Identify which cell holds the provided text, then report its [X, Y] central coordinate. 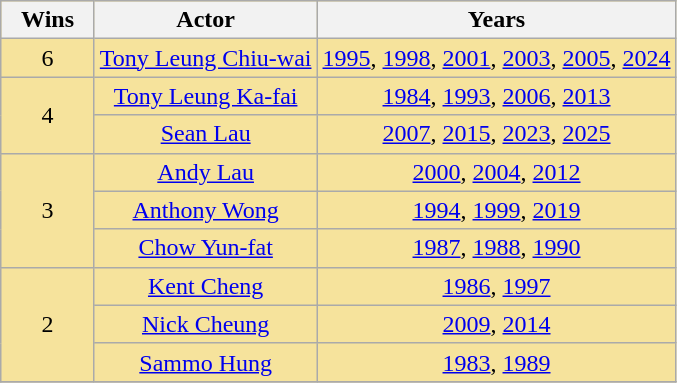
Chow Yun-fat [206, 248]
4 [48, 115]
Sean Lau [206, 134]
Andy Lau [206, 172]
1983, 1989 [496, 362]
2 [48, 324]
1995, 1998, 2001, 2003, 2005, 2024 [496, 58]
Actor [206, 20]
Wins [48, 20]
Kent Cheng [206, 286]
2007, 2015, 2023, 2025 [496, 134]
2000, 2004, 2012 [496, 172]
Tony Leung Chiu-wai [206, 58]
1986, 1997 [496, 286]
1984, 1993, 2006, 2013 [496, 96]
1994, 1999, 2019 [496, 210]
Years [496, 20]
Nick Cheung [206, 324]
Tony Leung Ka-fai [206, 96]
Anthony Wong [206, 210]
6 [48, 58]
3 [48, 210]
2009, 2014 [496, 324]
1987, 1988, 1990 [496, 248]
Sammo Hung [206, 362]
